Return the [X, Y] coordinate for the center point of the cell that contains the specified text.  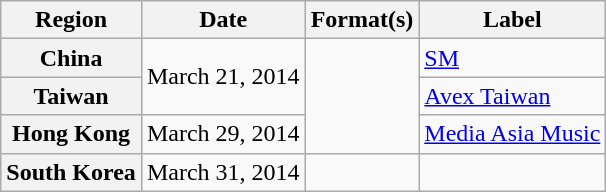
SM [512, 58]
Taiwan [72, 96]
March 21, 2014 [223, 77]
China [72, 58]
Format(s) [362, 20]
Region [72, 20]
Avex Taiwan [512, 96]
Date [223, 20]
Hong Kong [72, 134]
South Korea [72, 172]
Label [512, 20]
March 29, 2014 [223, 134]
Media Asia Music [512, 134]
March 31, 2014 [223, 172]
